Identify which cell holds the provided text, then report its (x, y) central coordinate. 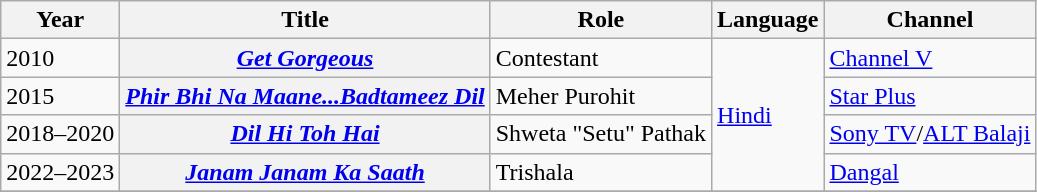
Language (768, 20)
Sony TV/ALT Balaji (930, 134)
Contestant (600, 58)
Role (600, 20)
Get Gorgeous (305, 58)
Year (60, 20)
Shweta "Setu" Pathak (600, 134)
2010 (60, 58)
Channel V (930, 58)
Channel (930, 20)
Phir Bhi Na Maane...Badtameez Dil (305, 96)
Star Plus (930, 96)
Title (305, 20)
2018–2020 (60, 134)
2022–2023 (60, 172)
Meher Purohit (600, 96)
2015 (60, 96)
Trishala (600, 172)
Dangal (930, 172)
Janam Janam Ka Saath (305, 172)
Hindi (768, 115)
Dil Hi Toh Hai (305, 134)
